Scan for the cell matching the given text and deliver its (X, Y) coordinate at center. 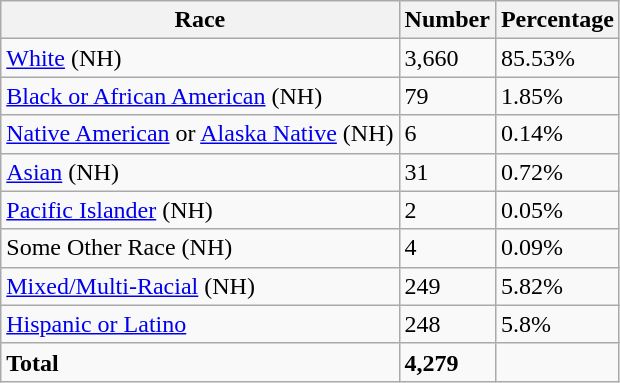
Hispanic or Latino (200, 324)
3,660 (447, 58)
5.8% (557, 324)
Number (447, 20)
4,279 (447, 362)
Mixed/Multi-Racial (NH) (200, 286)
1.85% (557, 96)
2 (447, 210)
0.14% (557, 134)
Percentage (557, 20)
4 (447, 248)
Race (200, 20)
0.72% (557, 172)
6 (447, 134)
Black or African American (NH) (200, 96)
249 (447, 286)
31 (447, 172)
Native American or Alaska Native (NH) (200, 134)
White (NH) (200, 58)
Some Other Race (NH) (200, 248)
0.05% (557, 210)
5.82% (557, 286)
Pacific Islander (NH) (200, 210)
Asian (NH) (200, 172)
248 (447, 324)
85.53% (557, 58)
0.09% (557, 248)
79 (447, 96)
Total (200, 362)
